Provide the [X, Y] coordinate of the cell's center where the given text is located.  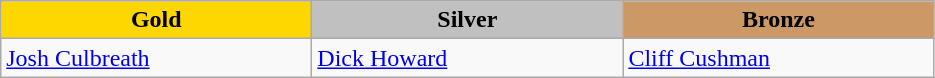
Cliff Cushman [778, 58]
Josh Culbreath [156, 58]
Dick Howard [468, 58]
Bronze [778, 20]
Gold [156, 20]
Silver [468, 20]
